Scan for the cell matching the given text and deliver its [X, Y] coordinate at center. 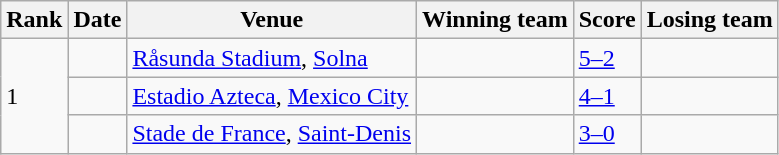
Råsunda Stadium, Solna [272, 58]
Winning team [496, 20]
Venue [272, 20]
3–0 [607, 134]
5–2 [607, 58]
Estadio Azteca, Mexico City [272, 96]
4–1 [607, 96]
Score [607, 20]
Losing team [710, 20]
Stade de France, Saint-Denis [272, 134]
Date [98, 20]
1 [34, 96]
Rank [34, 20]
